Detect which cell encompasses the target text, then output its [x, y] center coordinate. 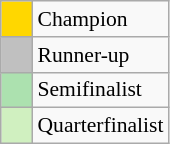
Semifinalist [100, 90]
Quarterfinalist [100, 126]
Runner-up [100, 55]
Champion [100, 19]
